Locate the cell with the specified text and output its (x, y) center coordinate. 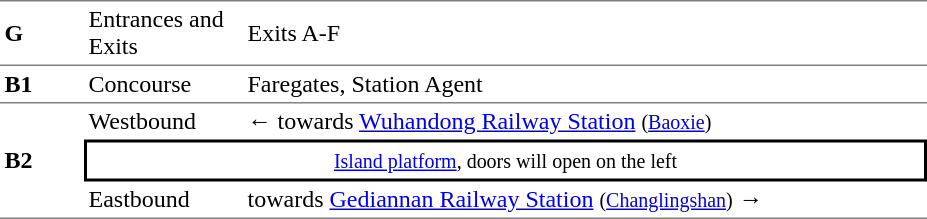
Entrances and Exits (164, 32)
B1 (42, 84)
Island platform, doors will open on the left (506, 161)
← towards Wuhandong Railway Station (Baoxie) (585, 122)
Exits A-F (585, 32)
Westbound (164, 122)
G (42, 32)
Faregates, Station Agent (585, 84)
Concourse (164, 84)
